From the cell containing the given text, extract its center point as (X, Y) coordinate. 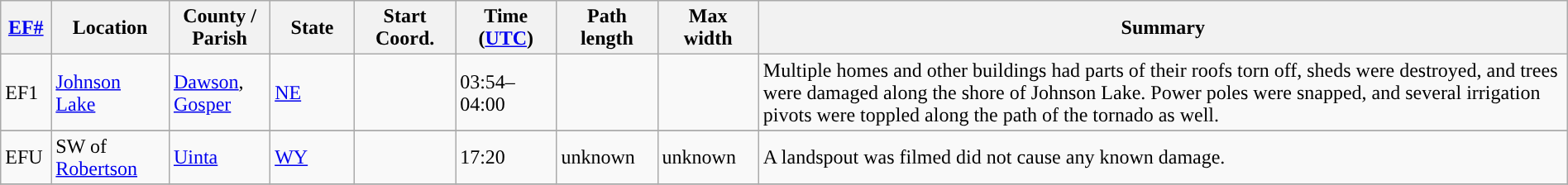
WY (313, 157)
EF1 (26, 92)
State (313, 28)
Johnson Lake (111, 92)
SW of Robertson (111, 157)
Max width (708, 28)
Start Coord. (404, 28)
County / Parish (219, 28)
17:20 (506, 157)
03:54–04:00 (506, 92)
EF# (26, 28)
Time (UTC) (506, 28)
A landspout was filmed did not cause any known damage. (1163, 157)
Location (111, 28)
Uinta (219, 157)
NE (313, 92)
Path length (607, 28)
Summary (1163, 28)
EFU (26, 157)
Dawson, Gosper (219, 92)
